Locate the cell with the specified text and output its [x, y] center coordinate. 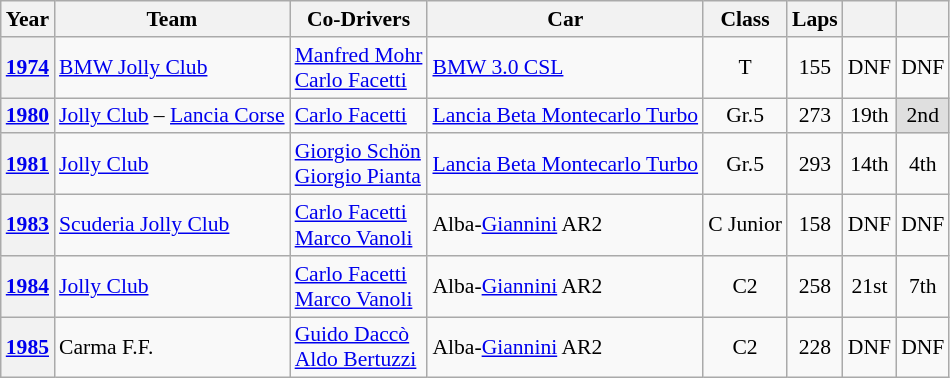
Class [745, 19]
Giorgio Schön Giorgio Pianta [359, 164]
7th [922, 286]
Manfred Mohr Carlo Facetti [359, 68]
2nd [922, 116]
Co-Drivers [359, 19]
T [745, 68]
1983 [28, 226]
1980 [28, 116]
273 [815, 116]
Jolly Club – Lancia Corse [172, 116]
1985 [28, 348]
Carlo Facetti [359, 116]
Carma F.F. [172, 348]
21st [870, 286]
Team [172, 19]
1974 [28, 68]
Guido Daccò Aldo Bertuzzi [359, 348]
293 [815, 164]
Laps [815, 19]
Year [28, 19]
155 [815, 68]
C Junior [745, 226]
4th [922, 164]
258 [815, 286]
19th [870, 116]
14th [870, 164]
Car [565, 19]
1981 [28, 164]
Scuderia Jolly Club [172, 226]
BMW Jolly Club [172, 68]
1984 [28, 286]
158 [815, 226]
BMW 3.0 CSL [565, 68]
228 [815, 348]
